Find where the given text appears and provide that cell's center as [x, y] coordinate. 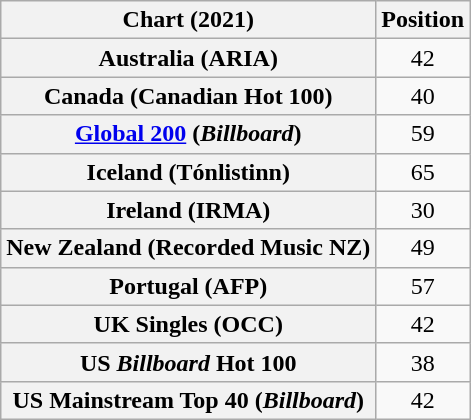
Iceland (Tónlistinn) [188, 172]
US Mainstream Top 40 (Billboard) [188, 400]
65 [423, 172]
38 [423, 362]
New Zealand (Recorded Music NZ) [188, 248]
57 [423, 286]
Chart (2021) [188, 20]
30 [423, 210]
40 [423, 96]
Ireland (IRMA) [188, 210]
49 [423, 248]
Australia (ARIA) [188, 58]
Portugal (AFP) [188, 286]
Position [423, 20]
Global 200 (Billboard) [188, 134]
UK Singles (OCC) [188, 324]
Canada (Canadian Hot 100) [188, 96]
US Billboard Hot 100 [188, 362]
59 [423, 134]
